Determine the [X, Y] coordinate at the center of the cell enclosing the given text.  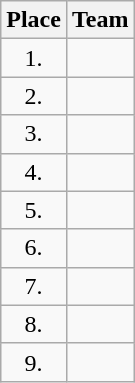
Team [100, 20]
7. [34, 286]
3. [34, 134]
6. [34, 248]
5. [34, 210]
8. [34, 324]
Place [34, 20]
9. [34, 362]
4. [34, 172]
2. [34, 96]
1. [34, 58]
